Return the [x, y] coordinate for the center point of the cell that contains the specified text.  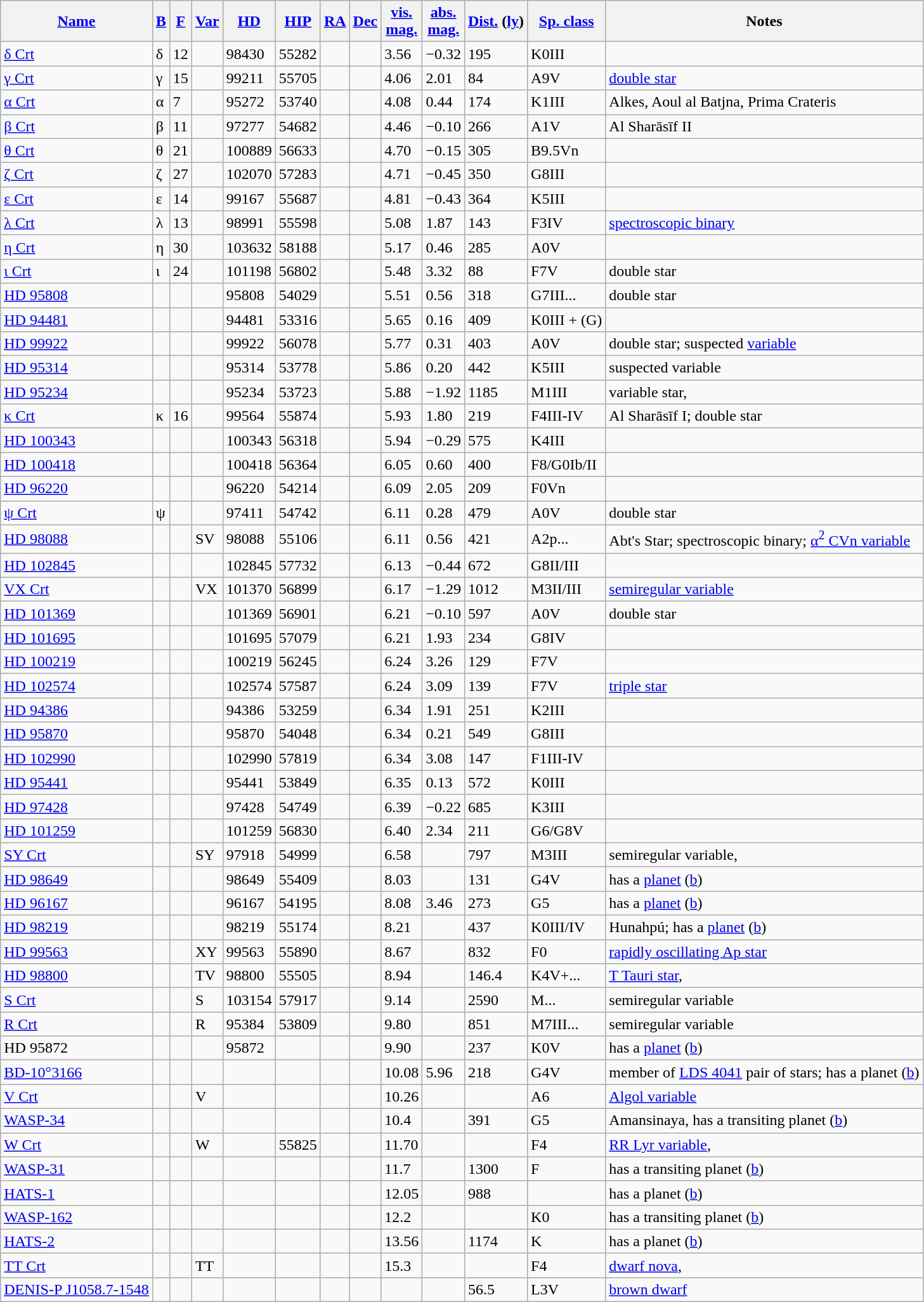
HD 99563 [77, 952]
HD 100343 [77, 440]
β [161, 126]
0.31 [444, 344]
−0.15 [444, 150]
97428 [249, 806]
146.4 [496, 976]
Algol variable [764, 1096]
234 [496, 638]
237 [496, 1048]
SV [207, 539]
HD 101369 [77, 614]
A9V [567, 78]
57819 [298, 758]
5.48 [402, 271]
99563 [249, 952]
95384 [249, 1024]
HD 101695 [77, 638]
F0 [567, 952]
575 [496, 440]
13 [180, 223]
391 [496, 1121]
100889 [249, 150]
abs.mag. [444, 22]
β Crt [77, 126]
−0.29 [444, 440]
13.56 [402, 1241]
vis.mag. [402, 22]
M... [567, 1000]
6.58 [402, 855]
12 [180, 54]
6.35 [402, 782]
HD 100418 [77, 464]
α Crt [77, 102]
−0.45 [444, 174]
HD 95314 [77, 368]
56078 [298, 344]
8.03 [402, 879]
B [161, 22]
4.06 [402, 78]
0.44 [444, 102]
A6 [567, 1096]
54999 [298, 855]
15 [180, 78]
211 [496, 831]
−1.29 [444, 589]
15.3 [402, 1265]
57283 [298, 174]
101695 [249, 638]
57732 [298, 565]
94386 [249, 710]
98219 [249, 928]
Amansinaya, has a transiting planet (b) [764, 1121]
HD 95870 [77, 734]
9.90 [402, 1048]
273 [496, 903]
95234 [249, 392]
98800 [249, 976]
55106 [298, 539]
219 [496, 416]
0.28 [444, 513]
Dist. (ly) [496, 22]
421 [496, 539]
55598 [298, 223]
27 [180, 174]
11 [180, 126]
HD 101259 [77, 831]
HD 98219 [77, 928]
103154 [249, 1000]
6.40 [402, 831]
4.46 [402, 126]
F3IV [567, 223]
G8II/III [567, 565]
318 [496, 295]
Var [207, 22]
54682 [298, 126]
7 [180, 102]
131 [496, 879]
56901 [298, 614]
HD 96167 [77, 903]
member of LDS 4041 pair of stars; has a planet (b) [764, 1072]
M3III [567, 855]
437 [496, 928]
Alkes, Aoul al Batjna, Prima Crateris [764, 102]
HD 102574 [77, 686]
143 [496, 223]
53778 [298, 368]
κ [161, 416]
−0.44 [444, 565]
95808 [249, 295]
−1.92 [444, 392]
HIP [298, 22]
γ [161, 78]
97918 [249, 855]
DENIS-P J1058.7-1548 [77, 1289]
G7III... [567, 295]
HD 98800 [77, 976]
1012 [496, 589]
102990 [249, 758]
spectroscopic binary [764, 223]
A1V [567, 126]
3.32 [444, 271]
4.08 [402, 102]
10.4 [402, 1121]
λ Crt [77, 223]
55874 [298, 416]
5.77 [402, 344]
V [207, 1096]
5.86 [402, 368]
brown dwarf [764, 1289]
−0.22 [444, 806]
5.51 [402, 295]
4.81 [402, 199]
10.26 [402, 1096]
597 [496, 614]
ζ Crt [77, 174]
λ [161, 223]
Dec [365, 22]
99564 [249, 416]
HD 94481 [77, 319]
HD 95441 [77, 782]
WASP-34 [77, 1121]
HD 102990 [77, 758]
WASP-162 [77, 1217]
57079 [298, 638]
54029 [298, 295]
Abt's Star; spectroscopic binary; α2 CVn variable [764, 539]
55825 [298, 1145]
4.70 [402, 150]
409 [496, 319]
ψ [161, 513]
HD 96220 [77, 489]
14 [180, 199]
100418 [249, 464]
0.46 [444, 247]
479 [496, 513]
0.60 [444, 464]
12.05 [402, 1193]
129 [496, 662]
851 [496, 1024]
6.13 [402, 565]
BD-10°3166 [77, 1072]
988 [496, 1193]
4.71 [402, 174]
88 [496, 271]
M7III... [567, 1024]
53316 [298, 319]
TT [207, 1265]
6.39 [402, 806]
96167 [249, 903]
57917 [298, 1000]
2590 [496, 1000]
HD 94386 [77, 710]
2.01 [444, 78]
5.93 [402, 416]
W Crt [77, 1145]
6.09 [402, 489]
Al Sharāsīf I; double star [764, 416]
HD 98088 [77, 539]
8.21 [402, 928]
1174 [496, 1241]
56245 [298, 662]
ι Crt [77, 271]
HD [249, 22]
K0III/IV [567, 928]
5.17 [402, 247]
RA [335, 22]
364 [496, 199]
HD 100219 [77, 662]
55505 [298, 976]
VX [207, 589]
2.05 [444, 489]
6.05 [402, 464]
F0Vn [567, 489]
3.26 [444, 662]
−0.43 [444, 199]
3.56 [402, 54]
101259 [249, 831]
1.80 [444, 416]
semiregular variable, [764, 855]
95314 [249, 368]
58188 [298, 247]
101198 [249, 271]
98088 [249, 539]
98649 [249, 879]
9.80 [402, 1024]
Hunahpú; has a planet (b) [764, 928]
triple star [764, 686]
55705 [298, 78]
HD 99922 [77, 344]
102574 [249, 686]
TT Crt [77, 1265]
α [161, 102]
285 [496, 247]
56318 [298, 440]
56.5 [496, 1289]
99211 [249, 78]
0.13 [444, 782]
12.2 [402, 1217]
54195 [298, 903]
101369 [249, 614]
96220 [249, 489]
double star; suspected variable [764, 344]
97277 [249, 126]
672 [496, 565]
11.7 [402, 1169]
B9.5Vn [567, 150]
θ [161, 150]
95441 [249, 782]
55687 [298, 199]
98430 [249, 54]
54749 [298, 806]
TV [207, 976]
HD 97428 [77, 806]
γ Crt [77, 78]
147 [496, 758]
8.94 [402, 976]
XY [207, 952]
ε [161, 199]
K1III [567, 102]
0.21 [444, 734]
100343 [249, 440]
53740 [298, 102]
η Crt [77, 247]
F4III-IV [567, 416]
VX Crt [77, 589]
HD 95808 [77, 295]
84 [496, 78]
9.14 [402, 1000]
442 [496, 368]
53849 [298, 782]
δ [161, 54]
102845 [249, 565]
0.20 [444, 368]
M3II/III [567, 589]
8.67 [402, 952]
K0V [567, 1048]
ζ [161, 174]
5.94 [402, 440]
K [567, 1241]
57587 [298, 686]
3.46 [444, 903]
16 [180, 416]
A2p... [567, 539]
94481 [249, 319]
variable star, [764, 392]
SY Crt [77, 855]
WASP-31 [77, 1169]
101370 [249, 589]
572 [496, 782]
195 [496, 54]
55890 [298, 952]
53809 [298, 1024]
10.08 [402, 1072]
θ Crt [77, 150]
100219 [249, 662]
SY [207, 855]
HD 95234 [77, 392]
0.16 [444, 319]
HD 98649 [77, 879]
56364 [298, 464]
56802 [298, 271]
3.08 [444, 758]
K3III [567, 806]
ψ Crt [77, 513]
251 [496, 710]
55282 [298, 54]
685 [496, 806]
305 [496, 150]
G6/G8V [567, 831]
V Crt [77, 1096]
3.09 [444, 686]
Al Sharāsīf II [764, 126]
403 [496, 344]
1.93 [444, 638]
K0III + (G) [567, 319]
54048 [298, 734]
103632 [249, 247]
M1III [567, 392]
2.34 [444, 831]
55174 [298, 928]
L3V [567, 1289]
218 [496, 1072]
T Tauri star, [764, 976]
R Crt [77, 1024]
5.88 [402, 392]
54214 [298, 489]
1300 [496, 1169]
suspected variable [764, 368]
K0 [567, 1217]
5.08 [402, 223]
κ Crt [77, 416]
Sp. class [567, 22]
S [207, 1000]
56830 [298, 831]
HATS-2 [77, 1241]
95872 [249, 1048]
99167 [249, 199]
56899 [298, 589]
R [207, 1024]
W [207, 1145]
1.91 [444, 710]
HATS-1 [77, 1193]
δ Crt [77, 54]
G8IV [567, 638]
95870 [249, 734]
F1III-IV [567, 758]
K4III [567, 440]
6.17 [402, 589]
102070 [249, 174]
30 [180, 247]
K4V+... [567, 976]
400 [496, 464]
99922 [249, 344]
ι [161, 271]
Notes [764, 22]
549 [496, 734]
5.65 [402, 319]
21 [180, 150]
HD 95872 [77, 1048]
54742 [298, 513]
HD 102845 [77, 565]
η [161, 247]
139 [496, 686]
11.70 [402, 1145]
97411 [249, 513]
−0.32 [444, 54]
350 [496, 174]
dwarf nova, [764, 1265]
209 [496, 489]
S Crt [77, 1000]
174 [496, 102]
RR Lyr variable, [764, 1145]
1.87 [444, 223]
ε Crt [77, 199]
98991 [249, 223]
1185 [496, 392]
55409 [298, 879]
Name [77, 22]
8.08 [402, 903]
832 [496, 952]
56633 [298, 150]
rapidly oscillating Ap star [764, 952]
53259 [298, 710]
266 [496, 126]
5.96 [444, 1072]
95272 [249, 102]
K2III [567, 710]
797 [496, 855]
53723 [298, 392]
24 [180, 271]
F8/G0Ib/II [567, 464]
